Identify which cell holds the provided text, then report its [X, Y] central coordinate. 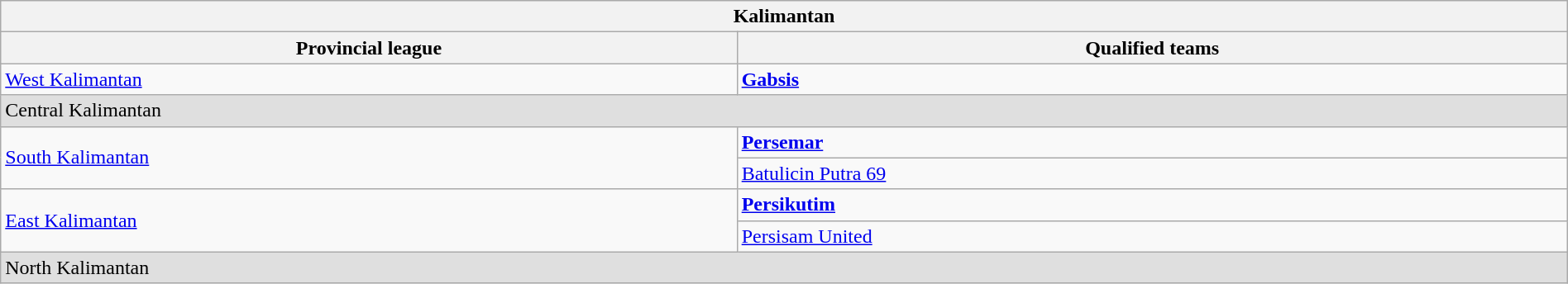
Persisam United [1152, 236]
Batulicin Putra 69 [1152, 173]
Provincial league [369, 48]
Persemar [1152, 142]
Gabsis [1152, 79]
South Kalimantan [369, 158]
Qualified teams [1152, 48]
Persikutim [1152, 205]
North Kalimantan [784, 267]
West Kalimantan [369, 79]
East Kalimantan [369, 220]
Kalimantan [784, 17]
Central Kalimantan [784, 111]
